Return the [X, Y] coordinate for the center point of the cell that contains the specified text.  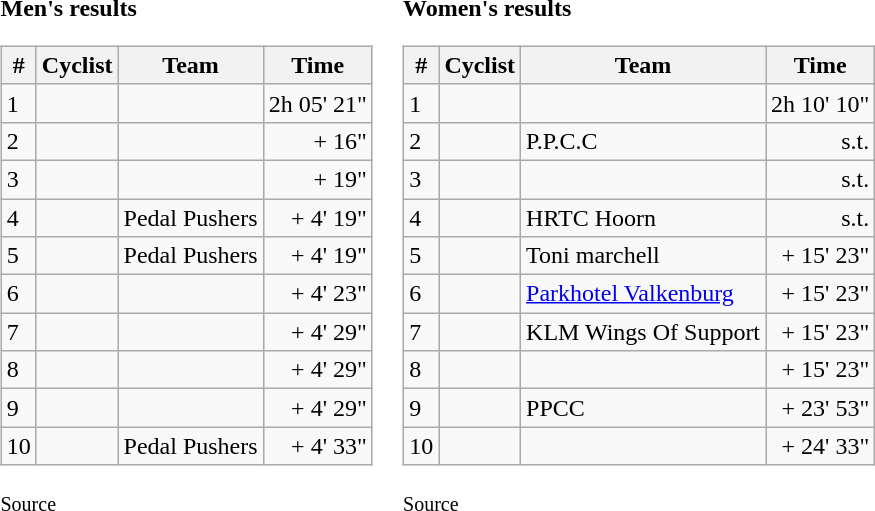
KLM Wings Of Support [644, 332]
Toni marchell [644, 256]
PPCC [644, 408]
+ 16" [318, 141]
Parkhotel Valkenburg [644, 294]
P.P.C.C [644, 141]
+ 24' 33" [820, 446]
2h 05' 21" [318, 103]
2h 10' 10" [820, 103]
+ 23' 53" [820, 408]
+ 19" [318, 179]
+ 4' 33" [318, 446]
HRTC Hoorn [644, 217]
+ 4' 23" [318, 294]
